Detect which cell encompasses the target text, then output its (X, Y) center coordinate. 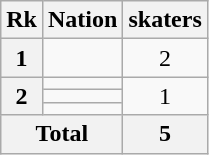
Total (62, 134)
Rk (22, 20)
5 (165, 134)
skaters (165, 20)
Nation (82, 20)
